Scan for the cell matching the given text and deliver its [x, y] coordinate at center. 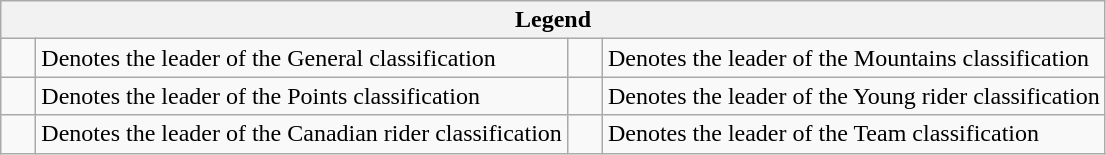
Denotes the leader of the Team classification [854, 134]
Legend [554, 20]
Denotes the leader of the Points classification [302, 96]
Denotes the leader of the Young rider classification [854, 96]
Denotes the leader of the Canadian rider classification [302, 134]
Denotes the leader of the General classification [302, 58]
Denotes the leader of the Mountains classification [854, 58]
